Extract the (X, Y) coordinate from the center of the cell holding the provided text.  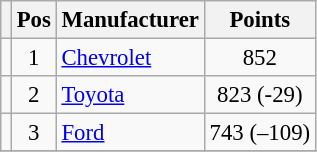
Ford (130, 133)
823 (-29) (260, 95)
3 (34, 133)
Pos (34, 20)
1 (34, 58)
Toyota (130, 95)
2 (34, 95)
Manufacturer (130, 20)
743 (–109) (260, 133)
852 (260, 58)
Points (260, 20)
Chevrolet (130, 58)
